Locate the cell with the specified text and output its [x, y] center coordinate. 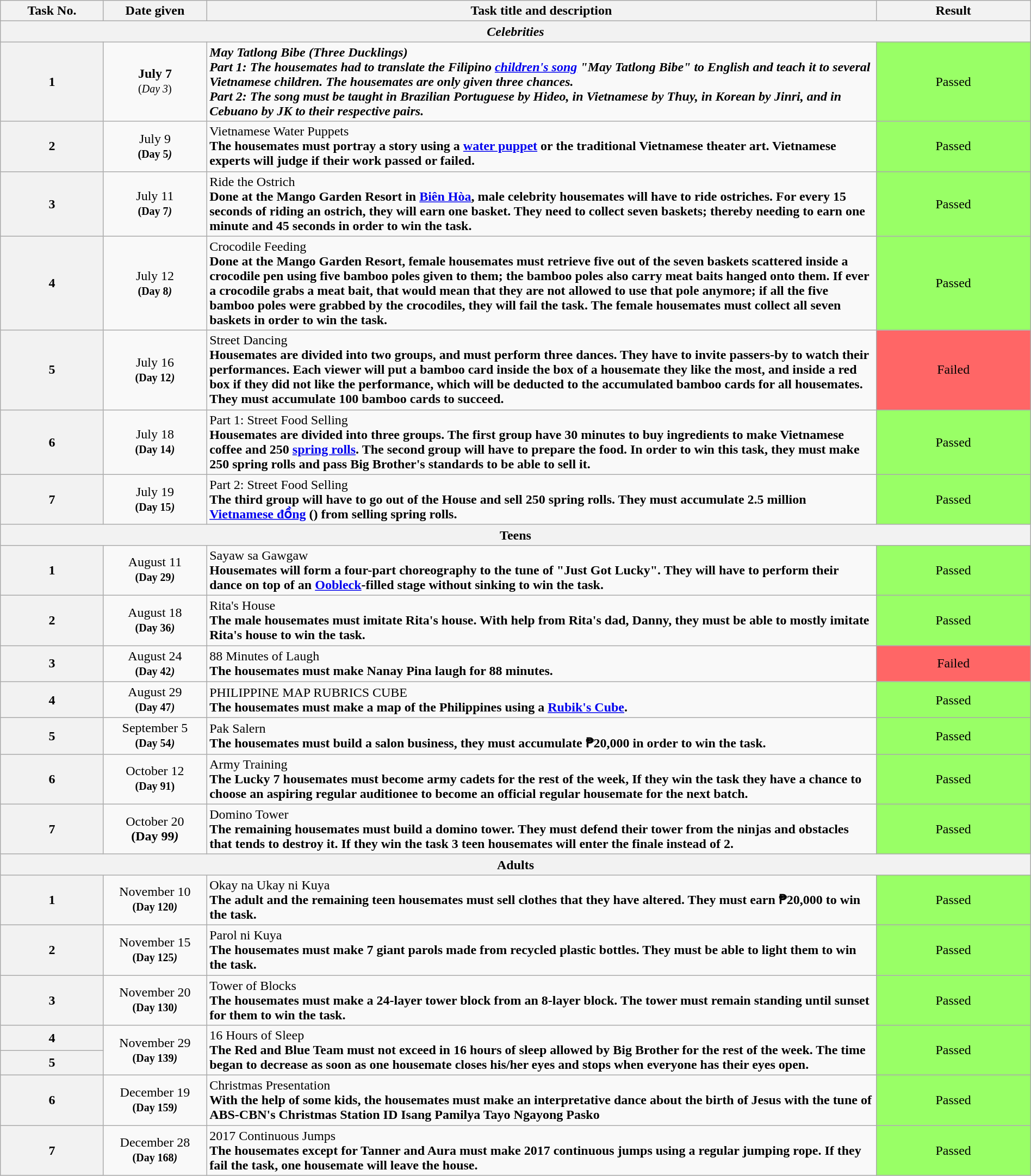
July 19(Day 15) [154, 499]
PHILIPPINE MAP RUBRICS CUBE The housemates must make a map of the Philippines using a Rubik's Cube. [542, 700]
October 12(Day 91) [154, 779]
August 18(Day 36) [154, 620]
August 29(Day 47) [154, 700]
Task No. [52, 11]
Teens [515, 535]
Okay na Ukay ni Kuya The adult and the remaining teen housemates must sell clothes that they have altered. They must earn ₱20,000 to win the task. [542, 900]
Adults [515, 864]
Pak Salern The housemates must build a salon business, they must accumulate ₱20,000 in order to win the task. [542, 736]
July 12(Day 8) [154, 283]
November 29(Day 139) [154, 1050]
July 18(Day 14) [154, 442]
July 7(Day 3) [154, 82]
July 16(Day 12) [154, 370]
Result [953, 11]
Task title and description [542, 11]
December 28(Day 168) [154, 1150]
July 11(Day 7) [154, 203]
November 15(Day 125) [154, 950]
Celebrities [515, 32]
October 20(Day 99) [154, 829]
November 20(Day 130) [154, 1000]
88 Minutes of Laugh The housemates must make Nanay Pina laugh for 88 minutes. [542, 664]
November 10(Day 120) [154, 900]
August 11(Day 29) [154, 570]
September 5(Day 54) [154, 736]
Date given [154, 11]
July 9(Day 5) [154, 146]
August 24(Day 42) [154, 664]
December 19(Day 159) [154, 1100]
Parol ni Kuya The housemates must make 7 giant parols made from recycled plastic bottles. They must be able to light them to win the task. [542, 950]
